Detect which cell encompasses the target text, then output its (X, Y) center coordinate. 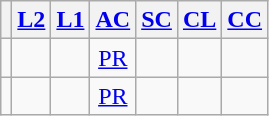
SC (157, 20)
L2 (32, 20)
AC (113, 20)
CC (245, 20)
CL (199, 20)
L1 (70, 20)
